Locate the cell with the specified text and output its (X, Y) center coordinate. 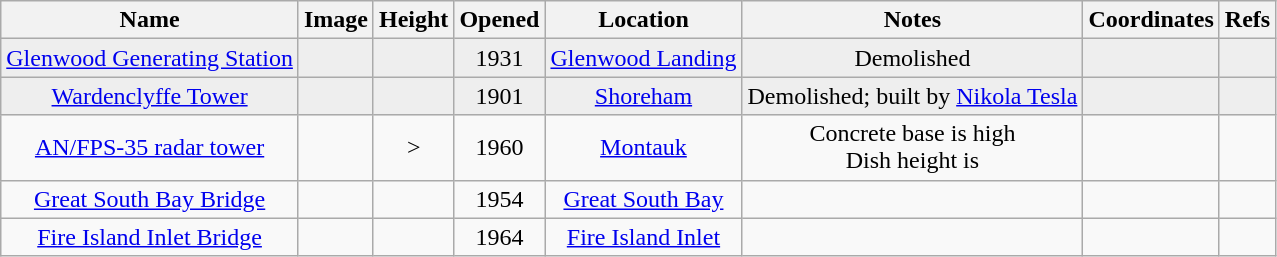
Concrete base is highDish height is (912, 148)
Shoreham (644, 96)
Refs (1247, 20)
Name (150, 20)
Demolished (912, 58)
1954 (500, 199)
> (413, 148)
Height (413, 20)
Great South Bay (644, 199)
Wardenclyffe Tower (150, 96)
Glenwood Generating Station (150, 58)
Notes (912, 20)
1931 (500, 58)
Great South Bay Bridge (150, 199)
1960 (500, 148)
Fire Island Inlet (644, 237)
AN/FPS-35 radar tower (150, 148)
1901 (500, 96)
1964 (500, 237)
Opened (500, 20)
Image (336, 20)
Montauk (644, 148)
Fire Island Inlet Bridge (150, 237)
Coordinates (1151, 20)
Demolished; built by Nikola Tesla (912, 96)
Glenwood Landing (644, 58)
Location (644, 20)
